For the text-containing cell, return its midpoint in [X, Y] coordinate format. 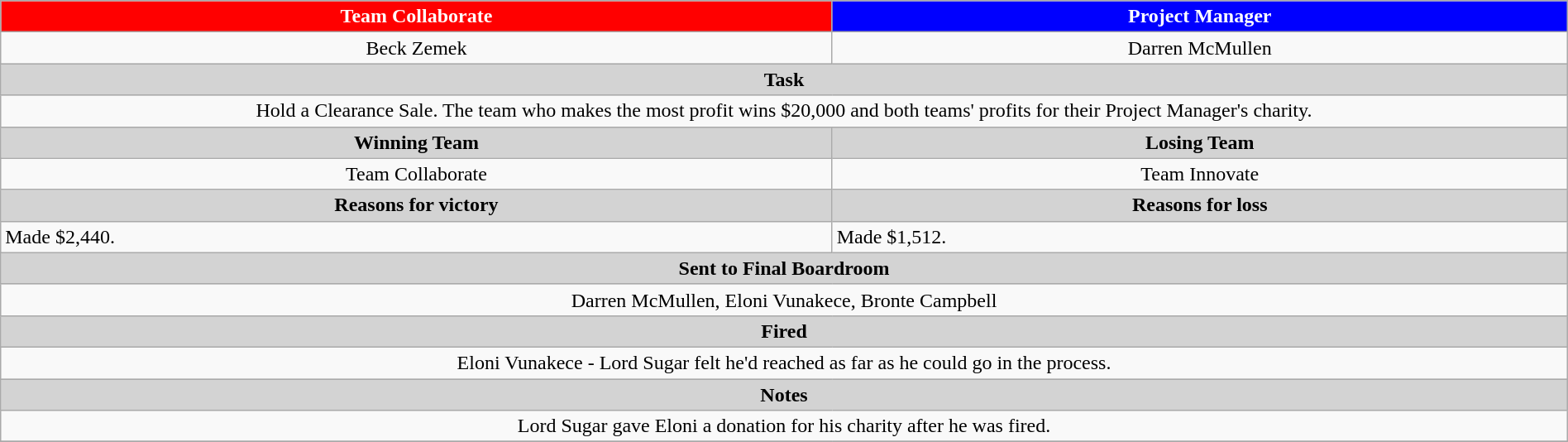
Team Innovate [1199, 174]
Reasons for loss [1199, 205]
Winning Team [417, 142]
Darren McMullen [1199, 48]
Beck Zemek [417, 48]
Made $2,440. [417, 237]
Darren McMullen, Eloni Vunakece, Bronte Campbell [784, 300]
Sent to Final Boardroom [784, 268]
Hold a Clearance Sale. The team who makes the most profit wins $20,000 and both teams' profits for their Project Manager's charity. [784, 111]
Made $1,512. [1199, 237]
Losing Team [1199, 142]
Project Manager [1199, 17]
Task [784, 79]
Fired [784, 331]
Reasons for victory [417, 205]
Notes [784, 395]
Lord Sugar gave Eloni a donation for his charity after he was fired. [784, 426]
Eloni Vunakece - Lord Sugar felt he'd reached as far as he could go in the process. [784, 363]
